From the cell containing the given text, extract its center point as (X, Y) coordinate. 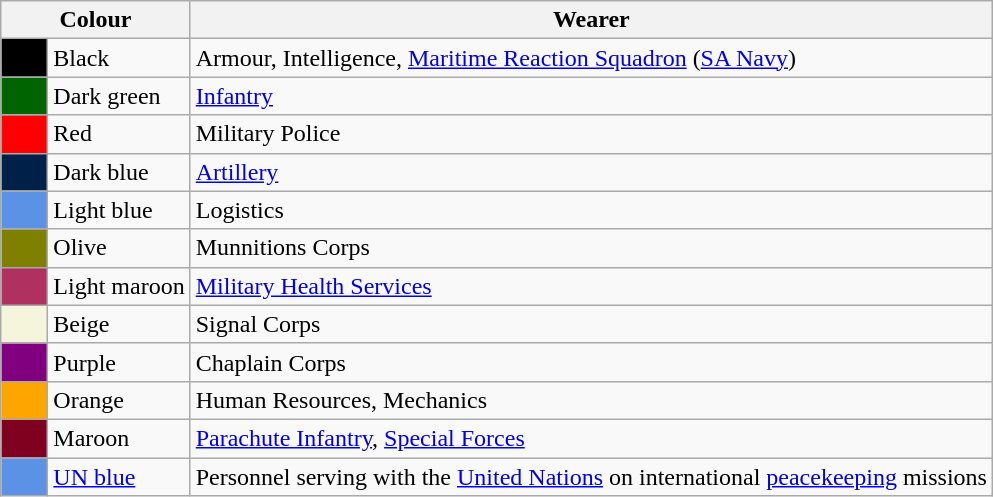
Artillery (591, 172)
Signal Corps (591, 324)
Olive (119, 248)
Personnel serving with the United Nations on international peacekeeping missions (591, 477)
Orange (119, 400)
Military Police (591, 134)
Logistics (591, 210)
Infantry (591, 96)
Light maroon (119, 286)
Military Health Services (591, 286)
Chaplain Corps (591, 362)
Beige (119, 324)
Colour (96, 20)
Wearer (591, 20)
Purple (119, 362)
Dark blue (119, 172)
UN blue (119, 477)
Black (119, 58)
Armour, Intelligence, Maritime Reaction Squadron (SA Navy) (591, 58)
Dark green (119, 96)
Maroon (119, 438)
Munnitions Corps (591, 248)
Human Resources, Mechanics (591, 400)
Red (119, 134)
Light blue (119, 210)
Parachute Infantry, Special Forces (591, 438)
